Return (x, y) of the center of cell containing provided text 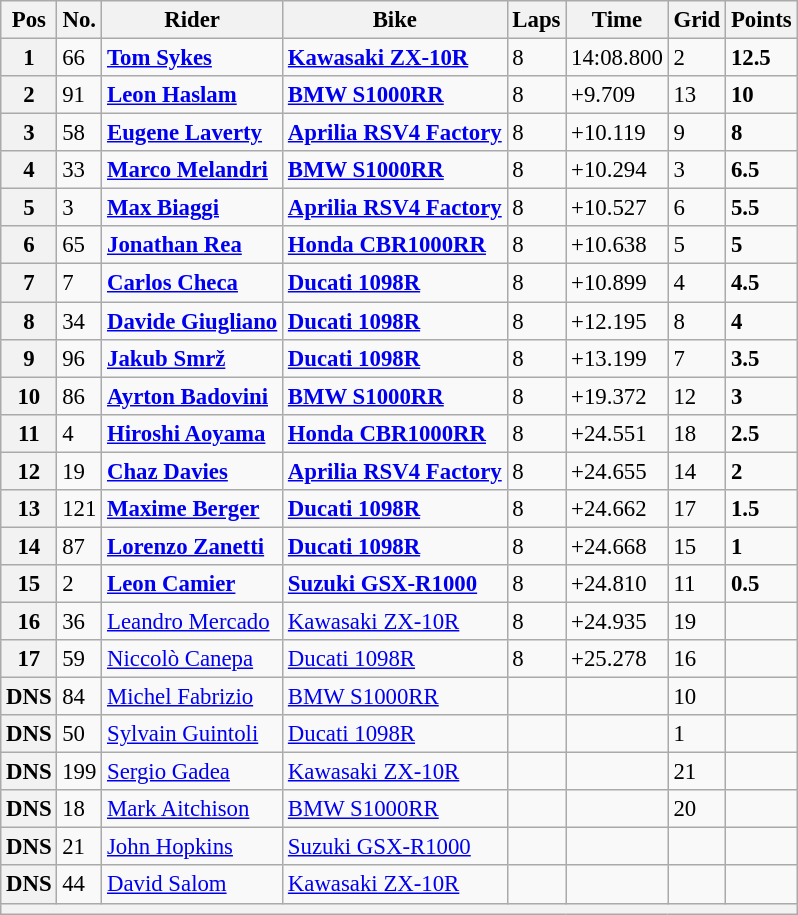
59 (80, 659)
Max Biaggi (192, 208)
0.5 (762, 584)
Leandro Mercado (192, 621)
Mark Aitchison (192, 809)
+10.527 (617, 208)
+24.551 (617, 433)
44 (80, 885)
96 (80, 358)
12.5 (762, 58)
Time (617, 20)
John Hopkins (192, 847)
14:08.800 (617, 58)
Maxime Berger (192, 509)
Bike (395, 20)
Leon Haslam (192, 95)
2.5 (762, 433)
+12.195 (617, 321)
Rider (192, 20)
Tom Sykes (192, 58)
65 (80, 245)
20 (696, 809)
+10.638 (617, 245)
84 (80, 697)
66 (80, 58)
Grid (696, 20)
3.5 (762, 358)
Eugene Laverty (192, 133)
36 (80, 621)
Carlos Checa (192, 283)
+24.810 (617, 584)
91 (80, 95)
Lorenzo Zanetti (192, 546)
121 (80, 509)
5.5 (762, 208)
50 (80, 734)
+19.372 (617, 396)
Chaz Davies (192, 471)
Pos (29, 20)
+13.199 (617, 358)
33 (80, 170)
+24.655 (617, 471)
+24.935 (617, 621)
+10.119 (617, 133)
Davide Giugliano (192, 321)
1.5 (762, 509)
+24.662 (617, 509)
Points (762, 20)
+25.278 (617, 659)
+24.668 (617, 546)
Laps (536, 20)
Hiroshi Aoyama (192, 433)
+10.294 (617, 170)
Leon Camier (192, 584)
6.5 (762, 170)
Sylvain Guintoli (192, 734)
Michel Fabrizio (192, 697)
Ayrton Badovini (192, 396)
58 (80, 133)
David Salom (192, 885)
+9.709 (617, 95)
Jonathan Rea (192, 245)
+10.899 (617, 283)
Jakub Smrž (192, 358)
Marco Melandri (192, 170)
Sergio Gadea (192, 772)
199 (80, 772)
34 (80, 321)
No. (80, 20)
86 (80, 396)
4.5 (762, 283)
87 (80, 546)
Niccolò Canepa (192, 659)
